Identify which cell holds the provided text, then report its [X, Y] central coordinate. 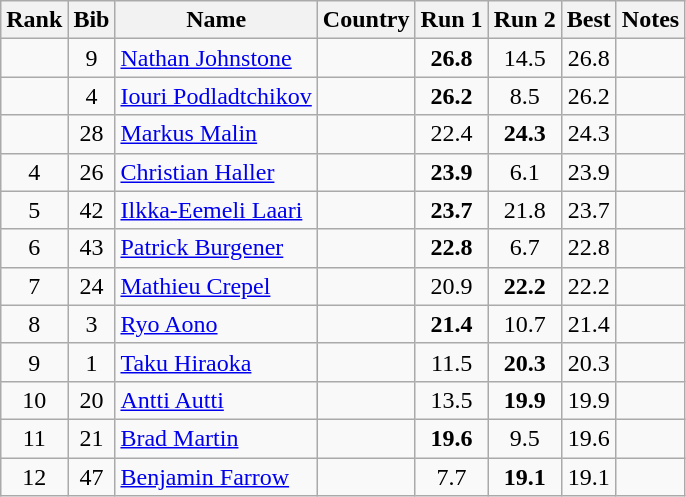
11.5 [452, 362]
6.7 [524, 248]
Run 2 [524, 20]
Ryo Aono [216, 324]
Taku Hiraoka [216, 362]
Notes [650, 20]
11 [34, 438]
3 [92, 324]
7.7 [452, 477]
8 [34, 324]
Antti Autti [216, 400]
22.4 [452, 134]
10.7 [524, 324]
Ilkka-Eemeli Laari [216, 210]
10 [34, 400]
9.5 [524, 438]
12 [34, 477]
7 [34, 286]
43 [92, 248]
20 [92, 400]
5 [34, 210]
Best [588, 20]
Run 1 [452, 20]
20.9 [452, 286]
Brad Martin [216, 438]
Rank [34, 20]
1 [92, 362]
13.5 [452, 400]
6 [34, 248]
Name [216, 20]
26 [92, 172]
28 [92, 134]
24 [92, 286]
Mathieu Crepel [216, 286]
8.5 [524, 96]
Country [366, 20]
Christian Haller [216, 172]
47 [92, 477]
14.5 [524, 58]
Patrick Burgener [216, 248]
Bib [92, 20]
Benjamin Farrow [216, 477]
Nathan Johnstone [216, 58]
21.8 [524, 210]
21 [92, 438]
42 [92, 210]
Iouri Podladtchikov [216, 96]
Markus Malin [216, 134]
6.1 [524, 172]
